Find where the given text appears and provide that cell's center as [X, Y] coordinate. 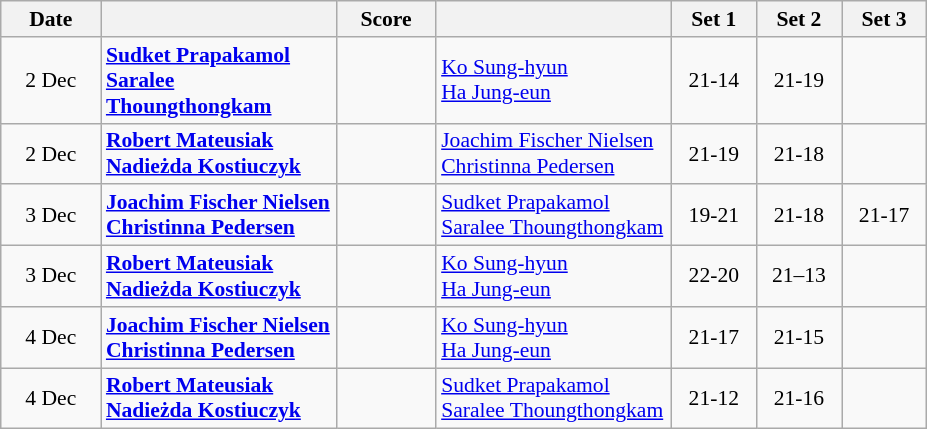
Set 2 [798, 19]
21-15 [798, 338]
Score [386, 19]
Set 1 [714, 19]
21-16 [798, 398]
Set 3 [884, 19]
Date [51, 19]
22-20 [714, 276]
21-14 [714, 80]
21-12 [714, 398]
21–13 [798, 276]
19-21 [714, 216]
